Locate the cell with the specified text and output its [x, y] center coordinate. 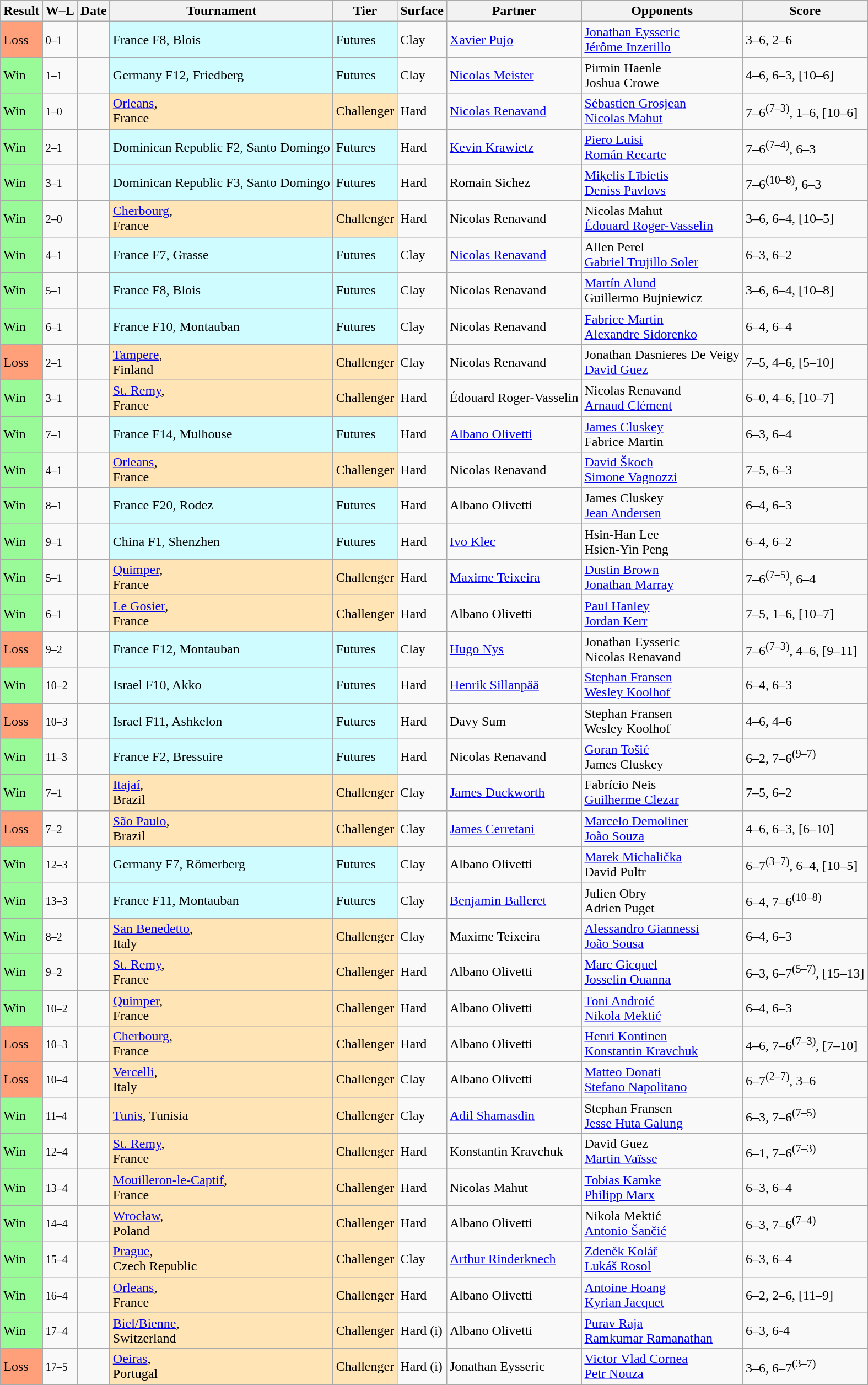
6–4, 6–4 [805, 326]
Romain Sichez [514, 183]
Partner [514, 11]
13–3 [60, 900]
France F7, Grasse [222, 255]
Date [94, 11]
Prague,Czech Republic [222, 1259]
France F11, Montauban [222, 900]
Tobias Kamke Philipp Marx [662, 1188]
4–6, 6–3, [6–10] [805, 828]
11–3 [60, 756]
4–6, 7–6(7–3), [7–10] [805, 1044]
Stephan Fransen Jesse Huta Galung [662, 1116]
16–4 [60, 1295]
Piero Luisi Román Recarte [662, 147]
Henri Kontinen Konstantin Kravchuk [662, 1044]
Konstantin Kravchuk [514, 1151]
James Cluskey Fabrice Martin [662, 433]
Miķelis Lībietis Deniss Pavlovs [662, 183]
David Škoch Simone Vagnozzi [662, 470]
7–5, 4–6, [5–10] [805, 362]
Tunis, Tunisia [222, 1116]
6–3, 6–7(5–7), [15–13] [805, 971]
3–6, 2–6 [805, 40]
Opponents [662, 11]
Marcelo Demoliner João Souza [662, 828]
Nicolas Mahut [514, 1188]
Germany F7, Römerberg [222, 865]
6–2, 2–6, [11–9] [805, 1295]
Kevin Krawietz [514, 147]
6–3, 7–6(7–4) [805, 1223]
James Duckworth [514, 793]
7–5, 6–2 [805, 793]
China F1, Shenzhen [222, 541]
8–1 [60, 506]
Vercelli,Italy [222, 1080]
Fabrice Martin Alexandre Sidorenko [662, 326]
France F12, Montauban [222, 649]
Jonathan Eysseric Nicolas Renavand [662, 649]
Dominican Republic F3, Santo Domingo [222, 183]
Julien Obry Adrien Puget [662, 900]
7–5, 1–6, [10–7] [805, 613]
Nicolas Renavand Arnaud Clément [662, 398]
3–6, 6–7(3–7) [805, 1366]
3–6, 6–4, [10–8] [805, 290]
6–3, 6-4 [805, 1331]
1–1 [60, 75]
14–4 [60, 1223]
Wrocław,Poland [222, 1223]
San Benedetto,Italy [222, 936]
7–2 [60, 828]
São Paulo,Brazil [222, 828]
0–1 [60, 40]
Israel F11, Ashkelon [222, 721]
7–6(7–3), 1–6, [10–6] [805, 111]
Dustin Brown Jonathan Marray [662, 578]
6–4, 7–6(10–8) [805, 900]
7–6(7–4), 6–3 [805, 147]
11–4 [60, 1116]
15–4 [60, 1259]
13–4 [60, 1188]
7–5, 6–3 [805, 470]
17–5 [60, 1366]
4–6, 6–3, [10–6] [805, 75]
Oeiras,Portugal [222, 1366]
Hsin-Han Lee Hsien-Yin Peng [662, 541]
Itajaí,Brazil [222, 793]
Antoine Hoang Kyrian Jacquet [662, 1295]
8–2 [60, 936]
Surface [422, 11]
Germany F12, Friedberg [222, 75]
James Cerretani [514, 828]
6–2, 7–6(9–7) [805, 756]
Benjamin Balleret [514, 900]
2–0 [60, 218]
David Guez Martin Vaïsse [662, 1151]
France F10, Montauban [222, 326]
Nicolas Meister [514, 75]
Nikola Mektić Antonio Šančić [662, 1223]
Alessandro Giannessi João Sousa [662, 936]
7–6(7–5), 6–4 [805, 578]
9–1 [60, 541]
Result [21, 11]
Dominican Republic F2, Santo Domingo [222, 147]
James Cluskey Jean Andersen [662, 506]
3–6, 6–4, [10–5] [805, 218]
Fabrício Neis Guilherme Clezar [662, 793]
Victor Vlad Cornea Petr Nouza [662, 1366]
6–7(3–7), 6–4, [10–5] [805, 865]
Goran Tošić James Cluskey [662, 756]
Allen Perel Gabriel Trujillo Soler [662, 255]
6–0, 4–6, [10–7] [805, 398]
Arthur Rinderknech [514, 1259]
Sébastien Grosjean Nicolas Mahut [662, 111]
Zdeněk Kolář Lukáš Rosol [662, 1259]
1–0 [60, 111]
Tournament [222, 11]
Nicolas Mahut Édouard Roger-Vasselin [662, 218]
Matteo Donati Stefano Napolitano [662, 1080]
Jonathan Eysseric [514, 1366]
Toni Androić Nikola Mektić [662, 1008]
Pirmin Haenle Joshua Crowe [662, 75]
Tier [365, 11]
12–3 [60, 865]
Xavier Pujo [514, 40]
Biel/Bienne,Switzerland [222, 1331]
6–3, 7–6(7–5) [805, 1116]
6–7(2–7), 3–6 [805, 1080]
Jonathan Eysseric Jérôme Inzerillo [662, 40]
Martín Alund Guillermo Bujniewicz [662, 290]
7–6(10–8), 6–3 [805, 183]
Jonathan Dasnieres De Veigy David Guez [662, 362]
Israel F10, Akko [222, 685]
Marc Gicquel Josselin Ouanna [662, 971]
Le Gosier,France [222, 613]
17–4 [60, 1331]
Mouilleron-le-Captif,France [222, 1188]
France F14, Mulhouse [222, 433]
6–3, 6–2 [805, 255]
Marek Michalička David Pultr [662, 865]
10–4 [60, 1080]
Purav Raja Ramkumar Ramanathan [662, 1331]
Édouard Roger-Vasselin [514, 398]
Ivo Klec [514, 541]
Henrik Sillanpää [514, 685]
W–L [60, 11]
Davy Sum [514, 721]
Score [805, 11]
France F2, Bressuire [222, 756]
Paul Hanley Jordan Kerr [662, 613]
Adil Shamasdin [514, 1116]
Tampere,Finland [222, 362]
7–6(7–3), 4–6, [9–11] [805, 649]
Hugo Nys [514, 649]
4–6, 4–6 [805, 721]
France F20, Rodez [222, 506]
6–1, 7–6(7–3) [805, 1151]
6–4, 6–2 [805, 541]
12–4 [60, 1151]
